Output the (x, y) coordinate of the center of the cell containing the given text.  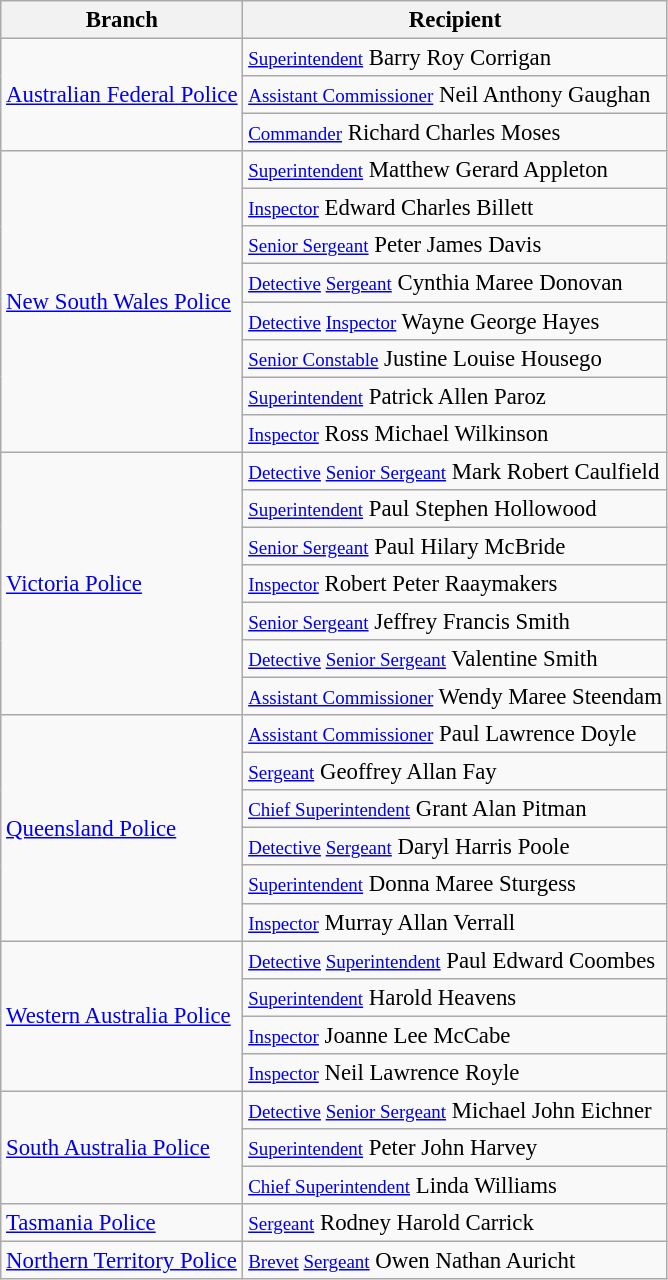
Inspector Neil Lawrence Royle (455, 1073)
Queensland Police (122, 828)
Assistant Commissioner Paul Lawrence Doyle (455, 734)
Inspector Joanne Lee McCabe (455, 1035)
Superintendent Peter John Harvey (455, 1148)
Sergeant Rodney Harold Carrick (455, 1223)
Superintendent Matthew Gerard Appleton (455, 170)
Inspector Robert Peter Raaymakers (455, 584)
Superintendent Paul Stephen Hollowood (455, 509)
Superintendent Patrick Allen Paroz (455, 396)
Assistant Commissioner Wendy Maree Steendam (455, 697)
Detective Sergeant Daryl Harris Poole (455, 847)
Inspector Murray Allan Verrall (455, 922)
Recipient (455, 20)
Victoria Police (122, 584)
Senior Constable Justine Louise Housego (455, 358)
Senior Sergeant Paul Hilary McBride (455, 546)
Tasmania Police (122, 1223)
Senior Sergeant Peter James Davis (455, 245)
Detective Senior Sergeant Mark Robert Caulfield (455, 471)
Superintendent Harold Heavens (455, 997)
Western Australia Police (122, 1016)
Assistant Commissioner Neil Anthony Gaughan (455, 95)
Branch (122, 20)
Detective Sergeant Cynthia Maree Donovan (455, 283)
Chief Superintendent Grant Alan Pitman (455, 809)
Superintendent Donna Maree Sturgess (455, 885)
Inspector Ross Michael Wilkinson (455, 433)
Detective Inspector Wayne George Hayes (455, 321)
Detective Senior Sergeant Michael John Eichner (455, 1110)
New South Wales Police (122, 302)
Chief Superintendent Linda Williams (455, 1185)
Northern Territory Police (122, 1261)
Australian Federal Police (122, 96)
Superintendent Barry Roy Corrigan (455, 58)
South Australia Police (122, 1148)
Senior Sergeant Jeffrey Francis Smith (455, 621)
Detective Superintendent Paul Edward Coombes (455, 960)
Sergeant Geoffrey Allan Fay (455, 772)
Inspector Edward Charles Billett (455, 208)
Detective Senior Sergeant Valentine Smith (455, 659)
Brevet Sergeant Owen Nathan Auricht (455, 1261)
Commander Richard Charles Moses (455, 133)
